Find where the given text appears and provide that cell's center as (x, y) coordinate. 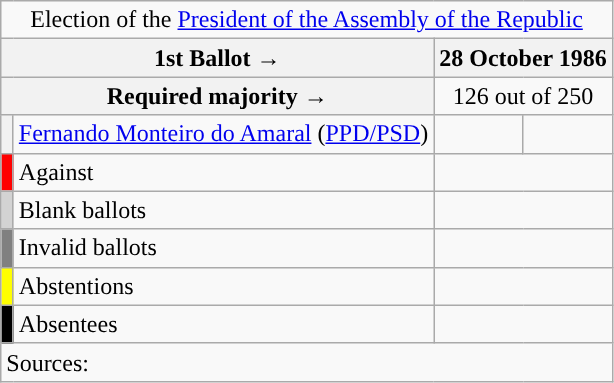
Abstentions (223, 286)
Sources: (307, 362)
28 October 1986 (524, 58)
Required majority → (218, 96)
126 out of 250 (524, 96)
1st Ballot → (218, 58)
Fernando Monteiro do Amaral (PPD/PSD) (223, 134)
Against (223, 172)
Invalid ballots (223, 248)
Election of the President of the Assembly of the Republic (307, 20)
Absentees (223, 324)
Blank ballots (223, 210)
